For the text-containing cell, return its midpoint in (X, Y) coordinate format. 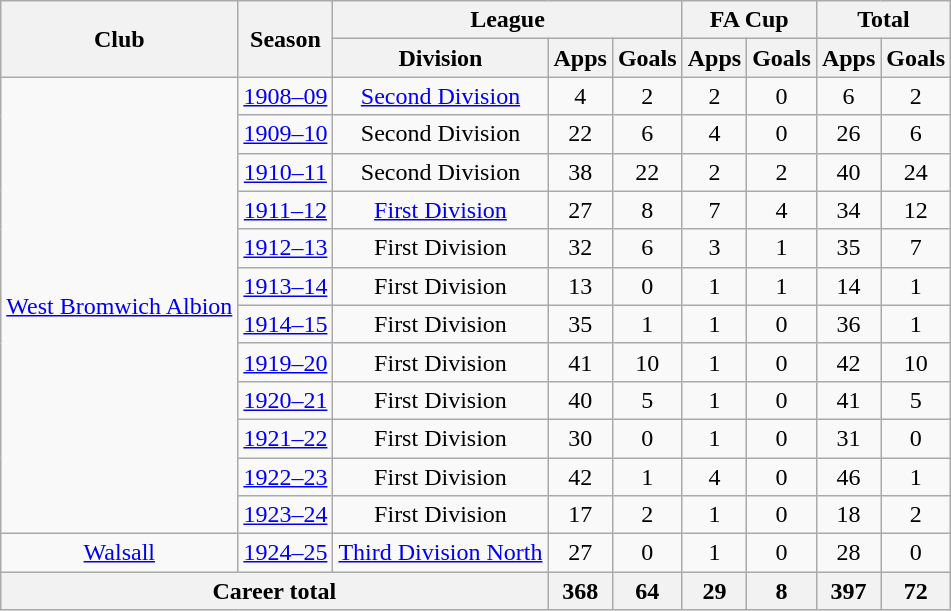
13 (580, 286)
18 (848, 515)
1922–23 (286, 477)
FA Cup (749, 20)
32 (580, 248)
1924–25 (286, 553)
72 (916, 591)
31 (848, 438)
46 (848, 477)
14 (848, 286)
1912–13 (286, 248)
1914–15 (286, 324)
1921–22 (286, 438)
12 (916, 210)
West Bromwich Albion (120, 306)
Career total (274, 591)
397 (848, 591)
28 (848, 553)
34 (848, 210)
30 (580, 438)
38 (580, 172)
64 (647, 591)
Club (120, 39)
1920–21 (286, 400)
17 (580, 515)
Walsall (120, 553)
24 (916, 172)
1923–24 (286, 515)
Division (440, 58)
1910–11 (286, 172)
Total (883, 20)
368 (580, 591)
1909–10 (286, 134)
1911–12 (286, 210)
29 (714, 591)
1913–14 (286, 286)
Third Division North (440, 553)
League (508, 20)
Season (286, 39)
1908–09 (286, 96)
3 (714, 248)
26 (848, 134)
36 (848, 324)
1919–20 (286, 362)
